Provide the [X, Y] coordinate of the cell's center where the given text is located.  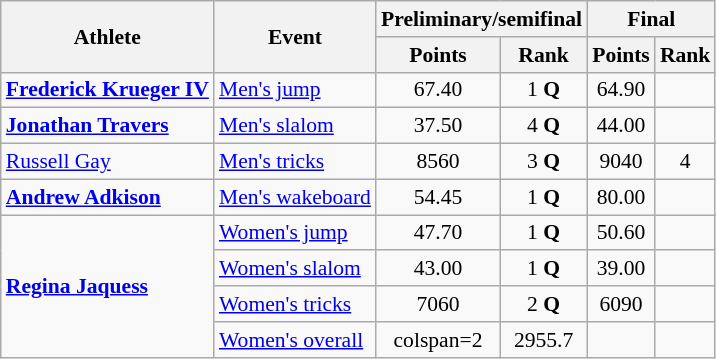
4 [686, 162]
colspan=2 [438, 340]
3 Q [544, 162]
43.00 [438, 269]
Andrew Adkison [108, 197]
47.70 [438, 233]
50.60 [621, 233]
Men's wakeboard [295, 197]
37.50 [438, 126]
Women's tricks [295, 304]
Event [295, 36]
54.45 [438, 197]
Jonathan Travers [108, 126]
6090 [621, 304]
Russell Gay [108, 162]
Final [651, 19]
8560 [438, 162]
4 Q [544, 126]
80.00 [621, 197]
Women's slalom [295, 269]
9040 [621, 162]
2 Q [544, 304]
Men's jump [295, 90]
64.90 [621, 90]
Men's tricks [295, 162]
Preliminary/semifinal [482, 19]
2955.7 [544, 340]
Frederick Krueger IV [108, 90]
Regina Jaquess [108, 286]
7060 [438, 304]
39.00 [621, 269]
44.00 [621, 126]
Athlete [108, 36]
Women's jump [295, 233]
67.40 [438, 90]
Men's slalom [295, 126]
Women's overall [295, 340]
